Search for the cell housing the specified text and yield its [x, y] center coordinate. 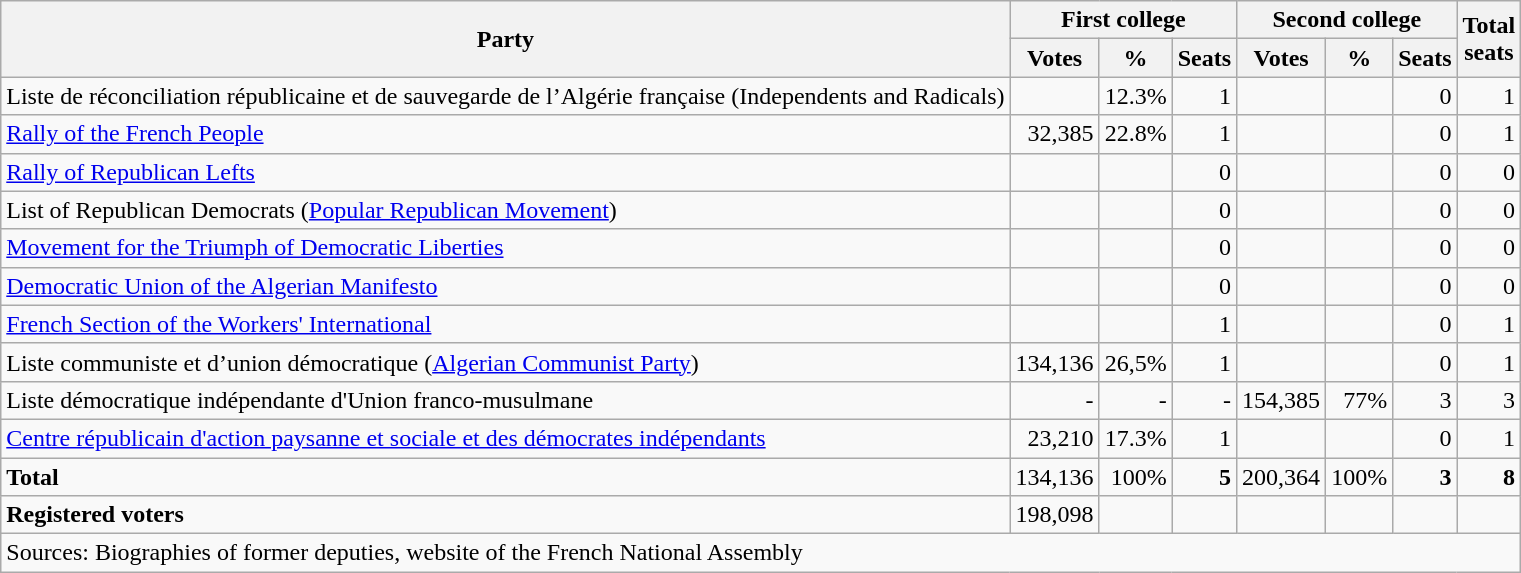
8 [1489, 477]
154,385 [1282, 400]
Total [506, 477]
First college [1124, 20]
Democratic Union of the Algerian Manifesto [506, 286]
French Section of the Workers' International [506, 324]
22.8% [1136, 134]
Totalseats [1489, 39]
32,385 [1054, 134]
Liste de réconciliation républicaine et de sauvegarde de l’Algérie française (Independents and Radicals) [506, 96]
Registered voters [506, 515]
5 [1204, 477]
12.3% [1136, 96]
23,210 [1054, 438]
Centre républicain d'action paysanne et sociale et des démocrates indépendants [506, 438]
Rally of Republican Lefts [506, 172]
List of Republican Democrats (Popular Republican Movement) [506, 210]
Party [506, 39]
Liste communiste et d’union démocratique (Algerian Communist Party) [506, 362]
Movement for the Triumph of Democratic Liberties [506, 248]
26,5% [1136, 362]
Liste démocratique indépendante d'Union franco-musulmane [506, 400]
77% [1360, 400]
198,098 [1054, 515]
Sources: Biographies of former deputies, website of the French National Assembly [761, 553]
200,364 [1282, 477]
Rally of the French People [506, 134]
17.3% [1136, 438]
Second college [1348, 20]
